Pinpoint the cell where the given text exists, returning its (x, y) midpoint coordinate. 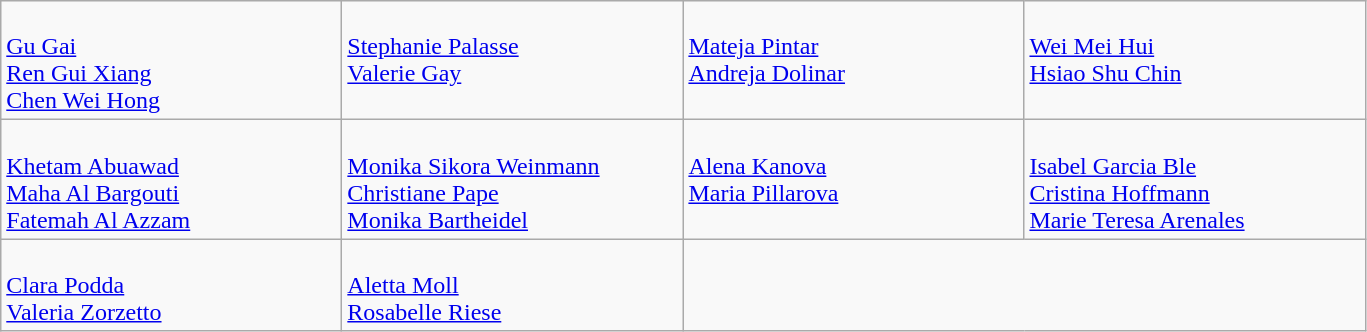
Alena KanovaMaria Pillarova (854, 180)
Aletta MollRosabelle Riese (512, 285)
Clara PoddaValeria Zorzetto (172, 285)
Isabel Garcia BleCristina HoffmannMarie Teresa Arenales (1194, 180)
Mateja PintarAndreja Dolinar (854, 60)
Gu GaiRen Gui XiangChen Wei Hong (172, 60)
Wei Mei HuiHsiao Shu Chin (1194, 60)
Monika Sikora WeinmannChristiane PapeMonika Bartheidel (512, 180)
Khetam AbuawadMaha Al BargoutiFatemah Al Azzam (172, 180)
Stephanie PalasseValerie Gay (512, 60)
